Return the (X, Y) coordinate for the center point of the cell that contains the specified text.  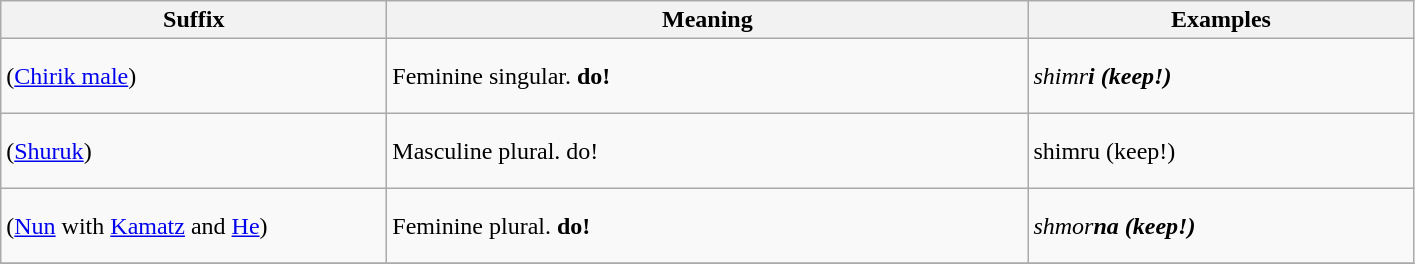
Feminine plural. do! (708, 226)
shimri (keep!) (1221, 76)
Masculine plural. do! (708, 152)
(Nun with Kamatz and He) (194, 226)
Feminine singular. do! (708, 76)
Examples (1221, 20)
(Chirik male) (194, 76)
(Shuruk) (194, 152)
shmorna (keep!) (1221, 226)
Meaning (708, 20)
shimru (keep!) (1221, 152)
Suffix (194, 20)
